Return the (X, Y) coordinate for the center point of the cell that contains the specified text.  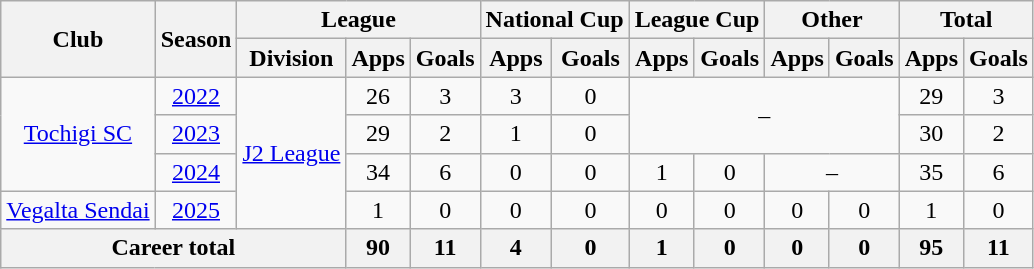
Other (832, 20)
National Cup (554, 20)
2023 (196, 134)
34 (378, 172)
35 (931, 172)
League (358, 20)
J2 League (292, 153)
Division (292, 58)
Season (196, 39)
2022 (196, 96)
Career total (174, 248)
Tochigi SC (78, 134)
95 (931, 248)
2025 (196, 210)
30 (931, 134)
Vegalta Sendai (78, 210)
Club (78, 39)
26 (378, 96)
2024 (196, 172)
90 (378, 248)
Total (966, 20)
League Cup (697, 20)
4 (516, 248)
